Scan for the cell matching the given text and deliver its (X, Y) coordinate at center. 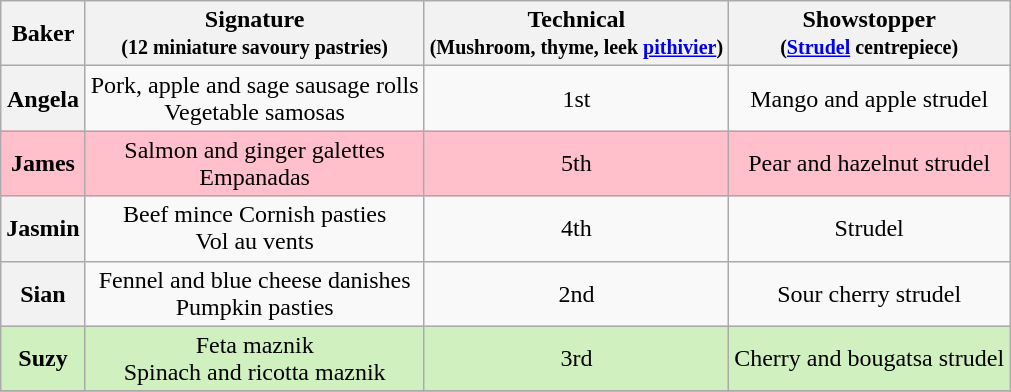
Signature(12 miniature savoury pastries) (254, 34)
Cherry and bougatsa strudel (870, 358)
Jasmin (43, 228)
Sour cherry strudel (870, 294)
4th (576, 228)
Pork, apple and sage sausage rollsVegetable samosas (254, 98)
James (43, 164)
Baker (43, 34)
Salmon and ginger galettesEmpanadas (254, 164)
Angela (43, 98)
Pear and hazelnut strudel (870, 164)
Sian (43, 294)
Feta maznikSpinach and ricotta maznik (254, 358)
Mango and apple strudel (870, 98)
3rd (576, 358)
Suzy (43, 358)
Showstopper(Strudel centrepiece) (870, 34)
2nd (576, 294)
Beef mince Cornish pastiesVol au vents (254, 228)
Fennel and blue cheese danishesPumpkin pasties (254, 294)
1st (576, 98)
Strudel (870, 228)
5th (576, 164)
Technical(Mushroom, thyme, leek pithivier) (576, 34)
